Return the (x, y) coordinate for the center point of the cell that contains the specified text.  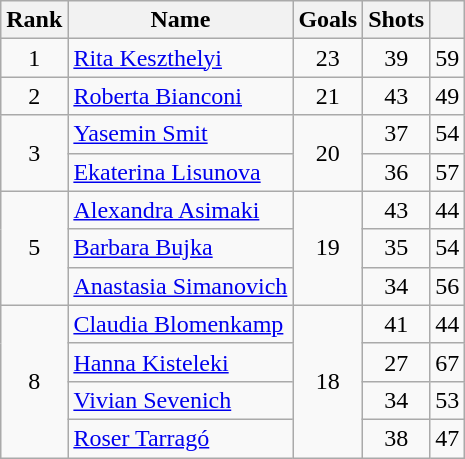
56 (448, 286)
Vivian Sevenich (180, 400)
23 (328, 58)
Barbara Bujka (180, 248)
67 (448, 362)
20 (328, 153)
Claudia Blomenkamp (180, 324)
37 (396, 134)
21 (328, 96)
Roser Tarragó (180, 438)
Rank (34, 20)
59 (448, 58)
Anastasia Simanovich (180, 286)
18 (328, 381)
5 (34, 248)
Rita Keszthelyi (180, 58)
Goals (328, 20)
Shots (396, 20)
19 (328, 248)
Name (180, 20)
38 (396, 438)
39 (396, 58)
1 (34, 58)
49 (448, 96)
Roberta Bianconi (180, 96)
Ekaterina Lisunova (180, 172)
35 (396, 248)
Yasemin Smit (180, 134)
Alexandra Asimaki (180, 210)
41 (396, 324)
Hanna Kisteleki (180, 362)
27 (396, 362)
8 (34, 381)
57 (448, 172)
47 (448, 438)
53 (448, 400)
3 (34, 153)
2 (34, 96)
36 (396, 172)
